Detect which cell encompasses the target text, then output its (x, y) center coordinate. 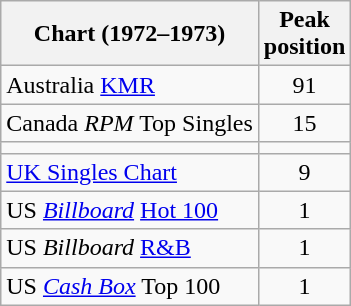
Chart (1972–1973) (130, 34)
UK Singles Chart (130, 172)
US Billboard Hot 100 (130, 210)
US Billboard R&B (130, 248)
91 (304, 85)
Peakposition (304, 34)
US Cash Box Top 100 (130, 286)
Australia KMR (130, 85)
15 (304, 123)
Canada RPM Top Singles (130, 123)
9 (304, 172)
